Find where the given text appears and provide that cell's center as (x, y) coordinate. 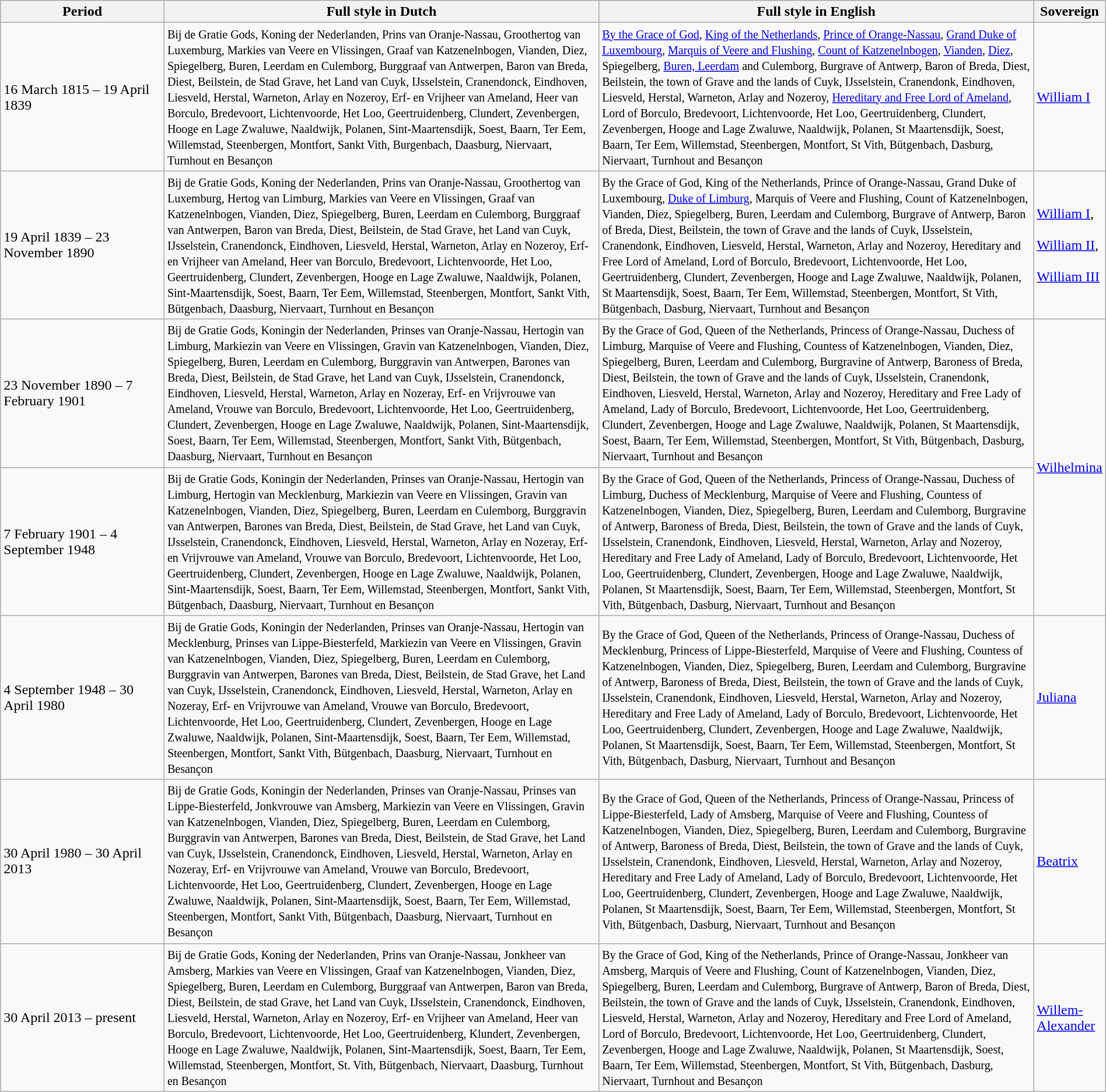
William I (1070, 97)
William I,William II,William III (1070, 245)
Sovereign (1070, 12)
7 February 1901 – 4 September 1948 (83, 541)
Juliana (1070, 698)
Beatrix (1070, 861)
Full style in English (817, 12)
Full style in Dutch (381, 12)
16 March 1815 – 19 April 1839 (83, 97)
30 April 2013 – present (83, 1017)
Period (83, 12)
Willem-Alexander (1070, 1017)
30 April 1980 – 30 April 2013 (83, 861)
Wilhelmina (1070, 467)
19 April 1839 – 23 November 1890 (83, 245)
4 September 1948 – 30 April 1980 (83, 698)
23 November 1890 – 7 February 1901 (83, 393)
